Capture the cell that displays the provided text and extract its [X, Y] central coordinate. 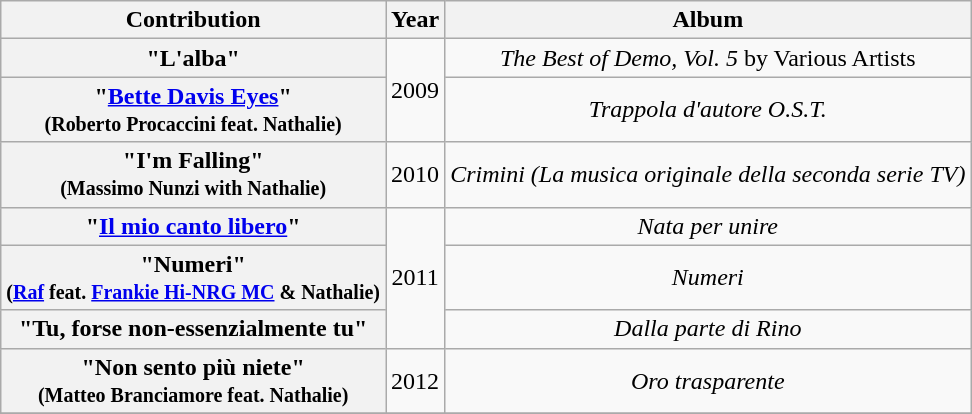
Album [708, 20]
Year [416, 20]
"Il mio canto libero" [194, 226]
"Numeri"(Raf feat. Frankie Hi-NRG MC & Nathalie) [194, 278]
"Bette Davis Eyes"(Roberto Procaccini feat. Nathalie) [194, 110]
Numeri [708, 278]
"Non sento più niete"(Matteo Branciamore feat. Nathalie) [194, 380]
2011 [416, 278]
The Best of Demo, Vol. 5 by Various Artists [708, 58]
Crimini (La musica originale della seconda serie TV) [708, 174]
Dalla parte di Rino [708, 329]
"Tu, forse non-essenzialmente tu" [194, 329]
2010 [416, 174]
2012 [416, 380]
Nata per unire [708, 226]
"L'alba" [194, 58]
2009 [416, 90]
Contribution [194, 20]
Trappola d'autore O.S.T. [708, 110]
Oro trasparente [708, 380]
"I'm Falling"(Massimo Nunzi with Nathalie) [194, 174]
